Return [x, y] of the center of cell containing provided text 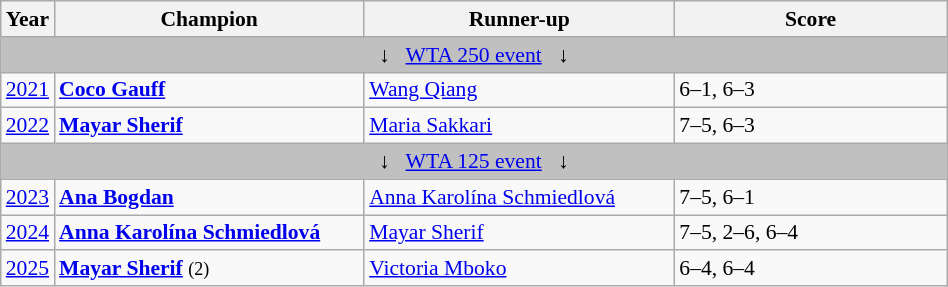
2022 [28, 126]
7–5, 6–1 [810, 197]
Year [28, 19]
Score [810, 19]
2024 [28, 233]
Coco Gauff [209, 90]
↓ WTA 250 event ↓ [474, 55]
Champion [209, 19]
Maria Sakkari [519, 126]
Victoria Mboko [519, 269]
Runner-up [519, 19]
2021 [28, 90]
↓ WTA 125 event ↓ [474, 162]
6–1, 6–3 [810, 90]
7–5, 6–3 [810, 126]
7–5, 2–6, 6–4 [810, 233]
Mayar Sherif (2) [209, 269]
6–4, 6–4 [810, 269]
2025 [28, 269]
2023 [28, 197]
Ana Bogdan [209, 197]
Wang Qiang [519, 90]
